Find where the given text appears and provide that cell's center as [X, Y] coordinate. 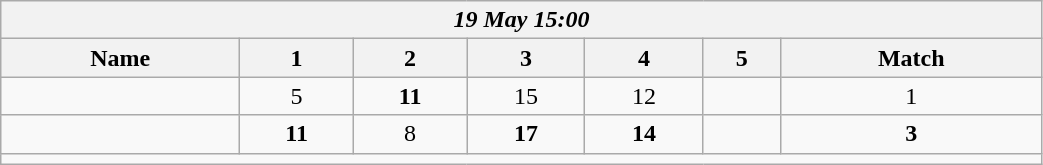
Match [911, 58]
15 [526, 96]
2 [410, 58]
17 [526, 134]
12 [644, 96]
14 [644, 134]
19 May 15:00 [522, 20]
Name [120, 58]
4 [644, 58]
8 [410, 134]
